From the cell containing the given text, extract its center point as [x, y] coordinate. 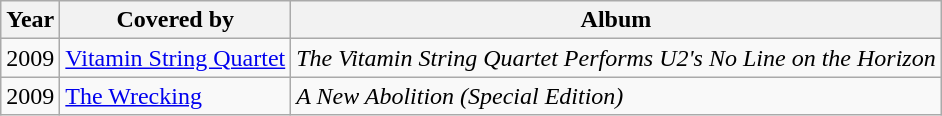
The Vitamin String Quartet Performs U2's No Line on the Horizon [616, 58]
A New Abolition (Special Edition) [616, 96]
Vitamin String Quartet [176, 58]
Covered by [176, 20]
The Wrecking [176, 96]
Year [30, 20]
Album [616, 20]
